Search for the cell housing the specified text and yield its [x, y] center coordinate. 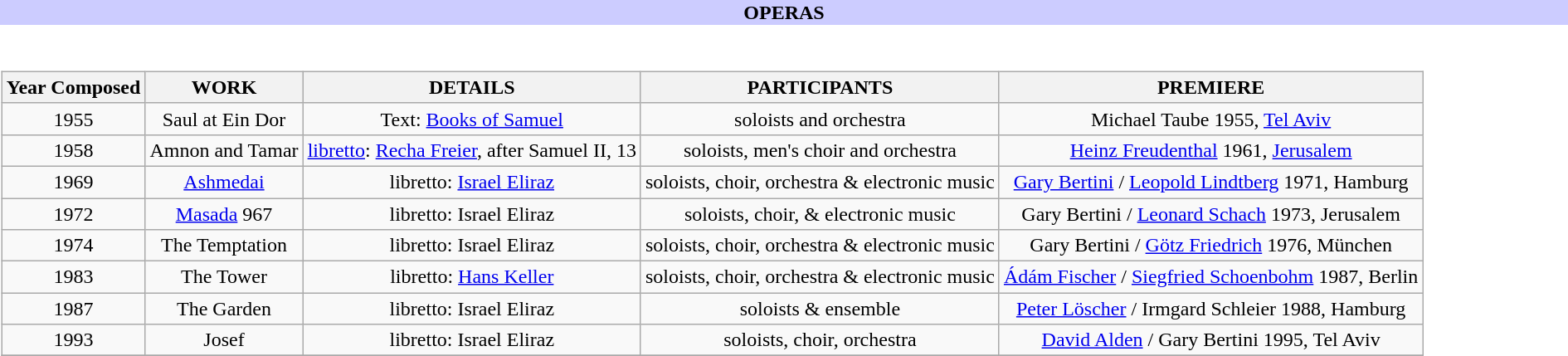
1969 [73, 182]
The Temptation [224, 246]
Masada 967 [224, 213]
Gary Bertini / Leopold Lindtberg 1971, Hamburg [1210, 182]
soloists, choir, orchestra [820, 340]
Peter Löscher / Irmgard Schleier 1988, Hamburg [1210, 309]
Saul at Ein Dor [224, 119]
Year Composed [73, 87]
Heinz Freudenthal 1961, Jerusalem [1210, 150]
Gary Bertini / Götz Friedrich 1976, München [1210, 246]
DETAILS [471, 87]
soloists & ensemble [820, 309]
The Tower [224, 277]
PREMIERE [1210, 87]
Ashmedai [224, 182]
1987 [73, 309]
soloists and orchestra [820, 119]
1974 [73, 246]
David Alden / Gary Bertini 1995, Tel Aviv [1210, 340]
soloists, men's choir and orchestra [820, 150]
1955 [73, 119]
soloists, choir, & electronic music [820, 213]
1983 [73, 277]
Ádám Fischer / Siegfried Schoenbohm 1987, Berlin [1210, 277]
WORK [224, 87]
Text: Books of Samuel [471, 119]
Gary Bertini / Leonard Schach 1973, Jerusalem [1210, 213]
1972 [73, 213]
libretto: Recha Freier, after Samuel II, 13 [471, 150]
The Garden [224, 309]
libretto: Hans Keller [471, 277]
1993 [73, 340]
PARTICIPANTS [820, 87]
OPERAS [784, 12]
Amnon and Tamar [224, 150]
Michael Taube 1955, Tel Aviv [1210, 119]
Josef [224, 340]
1958 [73, 150]
